Detect which cell encompasses the target text, then output its [X, Y] center coordinate. 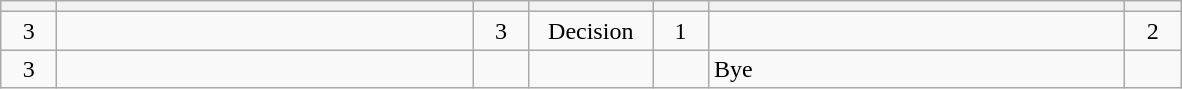
Bye [917, 69]
1 [680, 31]
Decision [591, 31]
2 [1153, 31]
